Find where the given text appears and provide that cell's center as [X, Y] coordinate. 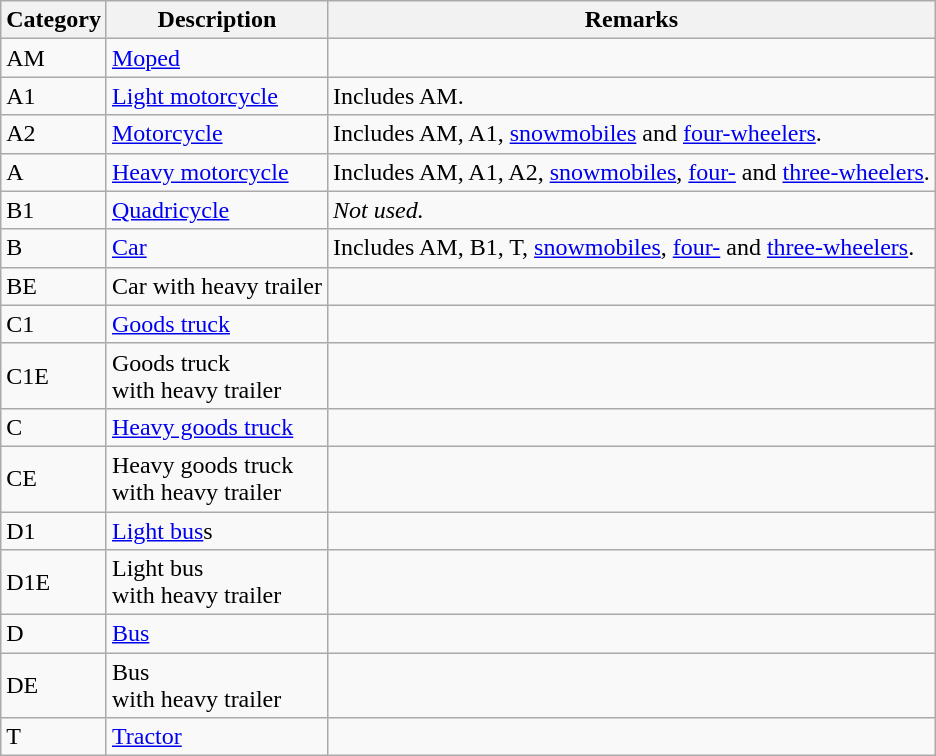
Heavy goods truck [216, 427]
D [54, 634]
Quadricycle [216, 210]
C1E [54, 376]
Category [54, 20]
A1 [54, 96]
Motorcycle [216, 134]
Light buswith heavy trailer [216, 582]
Car [216, 248]
Car with heavy trailer [216, 286]
Bus [216, 634]
T [54, 737]
B [54, 248]
Tractor [216, 737]
Remarks [631, 20]
Includes AM, B1, T, snowmobiles, four- and three-wheelers. [631, 248]
C [54, 427]
Description [216, 20]
Light motorcycle [216, 96]
D1E [54, 582]
AM [54, 58]
Includes AM. [631, 96]
Heavy motorcycle [216, 172]
A2 [54, 134]
Heavy goods truckwith heavy trailer [216, 478]
Buswith heavy trailer [216, 686]
B1 [54, 210]
A [54, 172]
Includes AM, A1, snowmobiles and four-wheelers. [631, 134]
Light buss [216, 531]
DE [54, 686]
Moped [216, 58]
C1 [54, 324]
Not used. [631, 210]
Goods truckwith heavy trailer [216, 376]
Includes AM, A1, A2, snowmobiles, four- and three-wheelers. [631, 172]
D1 [54, 531]
Goods truck [216, 324]
BE [54, 286]
CE [54, 478]
